Identify which cell holds the provided text, then report its [x, y] central coordinate. 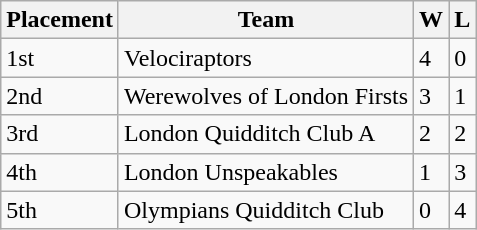
3rd [60, 134]
Placement [60, 20]
1st [60, 58]
Olympians Quidditch Club [266, 210]
Velociraptors [266, 58]
London Unspeakables [266, 172]
London Quidditch Club A [266, 134]
Werewolves of London Firsts [266, 96]
4th [60, 172]
W [432, 20]
L [462, 20]
Team [266, 20]
2nd [60, 96]
5th [60, 210]
